Find where the given text appears and provide that cell's center as (X, Y) coordinate. 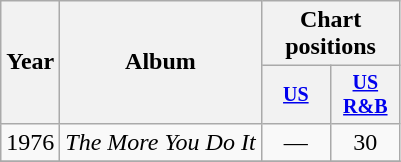
The More You Do It (160, 142)
Album (160, 62)
30 (366, 142)
Year (30, 62)
— (296, 142)
USR&B (366, 94)
US (296, 94)
1976 (30, 142)
Chart positions (330, 34)
